Output the [X, Y] coordinate of the center of the cell containing the given text.  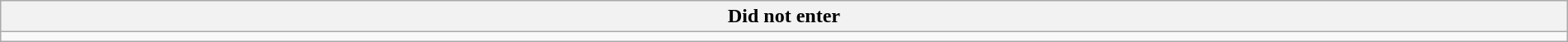
Did not enter [784, 16]
